Detect which cell encompasses the target text, then output its (x, y) center coordinate. 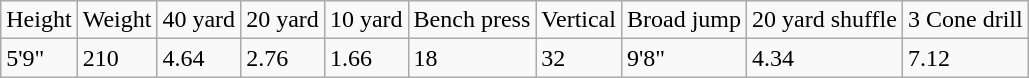
Weight (117, 20)
7.12 (965, 58)
Bench press (472, 20)
5'9" (39, 58)
4.64 (199, 58)
10 yard (366, 20)
2.76 (283, 58)
4.34 (825, 58)
20 yard (283, 20)
Vertical (579, 20)
32 (579, 58)
18 (472, 58)
Broad jump (684, 20)
20 yard shuffle (825, 20)
9'8" (684, 58)
Height (39, 20)
40 yard (199, 20)
210 (117, 58)
1.66 (366, 58)
3 Cone drill (965, 20)
